Determine the [X, Y] coordinate at the center of the cell enclosing the given text.  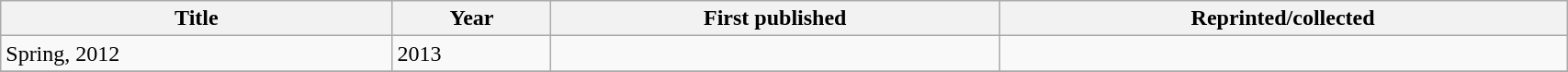
Year [472, 18]
Reprinted/collected [1283, 18]
Spring, 2012 [197, 54]
Title [197, 18]
2013 [472, 54]
First published [775, 18]
